Extract the [x, y] coordinate from the center of the cell holding the provided text.  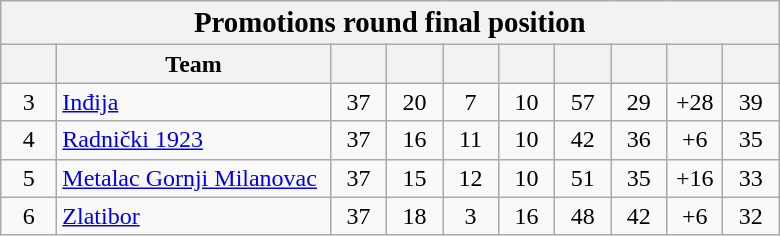
57 [583, 102]
12 [470, 178]
33 [751, 178]
Promotions round final position [390, 23]
51 [583, 178]
18 [414, 216]
4 [29, 140]
11 [470, 140]
Inđija [194, 102]
+28 [695, 102]
20 [414, 102]
5 [29, 178]
36 [639, 140]
15 [414, 178]
6 [29, 216]
+16 [695, 178]
Team [194, 64]
48 [583, 216]
Zlatibor [194, 216]
Radnički 1923 [194, 140]
Metalac Gornji Milanovac [194, 178]
7 [470, 102]
39 [751, 102]
29 [639, 102]
32 [751, 216]
